Return [X, Y] of the center of cell containing provided text 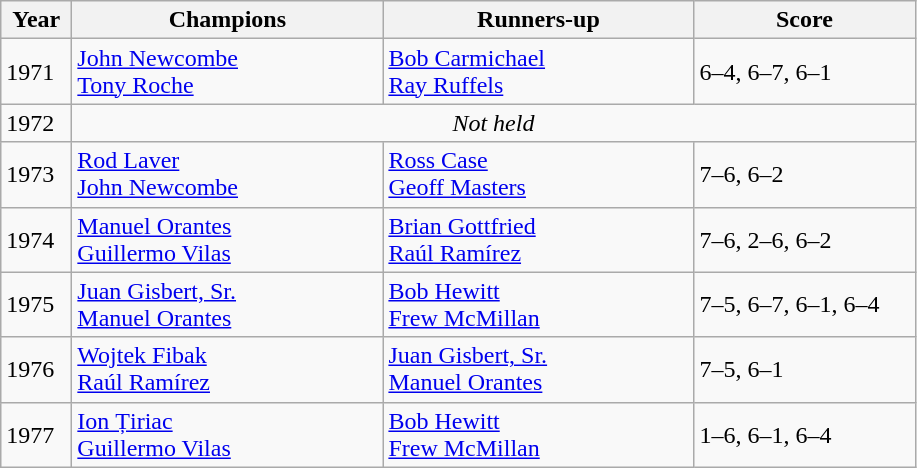
Not held [494, 123]
John Newcombe Tony Roche [228, 72]
1971 [36, 72]
Brian Gottfried Raúl Ramírez [538, 240]
6–4, 6–7, 6–1 [804, 72]
7–6, 2–6, 6–2 [804, 240]
Rod Laver John Newcombe [228, 174]
7–6, 6–2 [804, 174]
Ion Țiriac Guillermo Vilas [228, 434]
Score [804, 20]
1974 [36, 240]
1–6, 6–1, 6–4 [804, 434]
1976 [36, 370]
1973 [36, 174]
1977 [36, 434]
Ross Case Geoff Masters [538, 174]
7–5, 6–7, 6–1, 6–4 [804, 304]
1972 [36, 123]
Manuel Orantes Guillermo Vilas [228, 240]
1975 [36, 304]
Champions [228, 20]
7–5, 6–1 [804, 370]
Wojtek Fibak Raúl Ramírez [228, 370]
Runners-up [538, 20]
Bob Carmichael Ray Ruffels [538, 72]
Year [36, 20]
